Output the (x, y) coordinate of the center of the cell containing the given text.  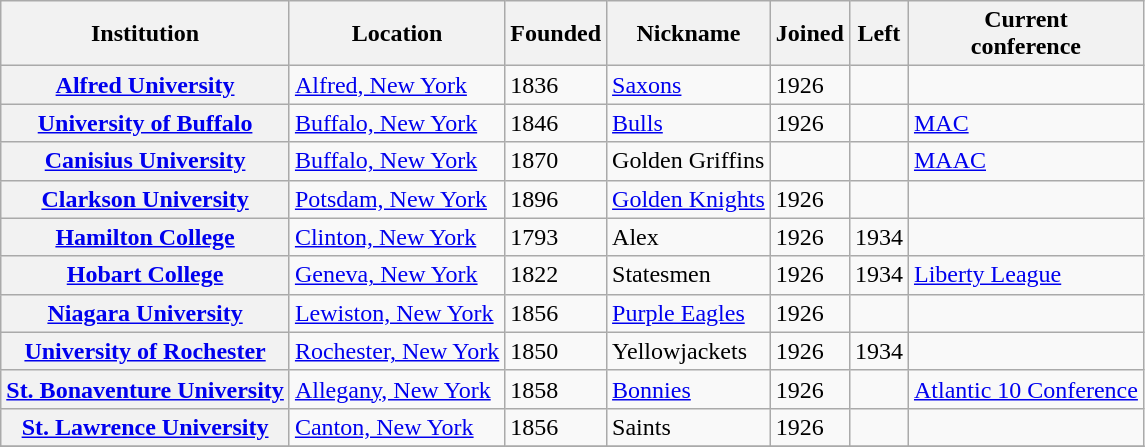
1822 (556, 275)
1836 (556, 85)
Purple Eagles (689, 313)
Rochester, New York (396, 351)
Canisius University (146, 161)
University of Buffalo (146, 123)
Joined (810, 34)
MAAC (1026, 161)
Golden Knights (689, 199)
St. Lawrence University (146, 427)
1858 (556, 389)
1846 (556, 123)
Nickname (689, 34)
Golden Griffins (689, 161)
Statesmen (689, 275)
University of Rochester (146, 351)
Lewiston, New York (396, 313)
Saints (689, 427)
Saxons (689, 85)
Bulls (689, 123)
Hamilton College (146, 237)
MAC (1026, 123)
Bonnies (689, 389)
Founded (556, 34)
1793 (556, 237)
Geneva, New York (396, 275)
Atlantic 10 Conference (1026, 389)
Currentconference (1026, 34)
Location (396, 34)
Left (878, 34)
Institution (146, 34)
Yellowjackets (689, 351)
Alfred University (146, 85)
Niagara University (146, 313)
Clinton, New York (396, 237)
Allegany, New York (396, 389)
Alfred, New York (396, 85)
Potsdam, New York (396, 199)
Canton, New York (396, 427)
1870 (556, 161)
1896 (556, 199)
1850 (556, 351)
Hobart College (146, 275)
Liberty League (1026, 275)
Alex (689, 237)
Clarkson University (146, 199)
St. Bonaventure University (146, 389)
